Detect which cell encompasses the target text, then output its (X, Y) center coordinate. 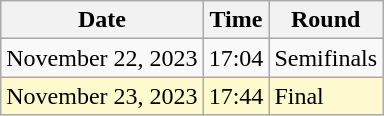
Final (326, 96)
November 23, 2023 (102, 96)
Semifinals (326, 58)
Round (326, 20)
November 22, 2023 (102, 58)
17:44 (236, 96)
Time (236, 20)
Date (102, 20)
17:04 (236, 58)
